Output the (x, y) coordinate of the center of the cell containing the given text.  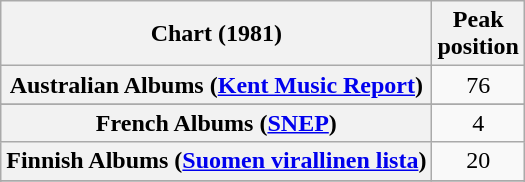
French Albums (SNEP) (216, 123)
Chart (1981) (216, 34)
Peakposition (478, 34)
20 (478, 161)
76 (478, 85)
Australian Albums (Kent Music Report) (216, 85)
Finnish Albums (Suomen virallinen lista) (216, 161)
4 (478, 123)
